Pinpoint the cell where the given text exists, returning its [x, y] midpoint coordinate. 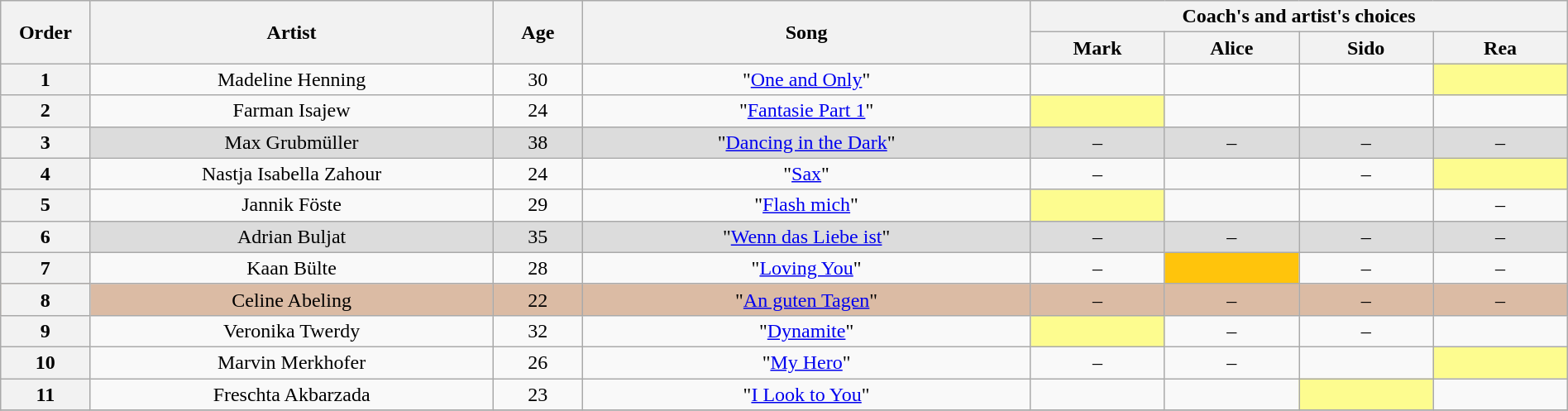
Adrian Buljat [291, 237]
Max Grubmüller [291, 142]
2 [45, 111]
7 [45, 268]
Sido [1365, 48]
"Dynamite" [806, 331]
Kaan Bülte [291, 268]
Nastja Isabella Zahour [291, 174]
Jannik Föste [291, 205]
Song [806, 32]
4 [45, 174]
8 [45, 299]
Farman Isajew [291, 111]
Rea [1500, 48]
"Fantasie Part 1" [806, 111]
"My Hero" [806, 362]
"Flash mich" [806, 205]
Freschta Akbarzada [291, 394]
38 [538, 142]
Order [45, 32]
26 [538, 362]
6 [45, 237]
Coach's and artist's choices [1299, 17]
1 [45, 79]
30 [538, 79]
"Dancing in the Dark" [806, 142]
3 [45, 142]
9 [45, 331]
5 [45, 205]
23 [538, 394]
Celine Abeling [291, 299]
"I Look to You" [806, 394]
Marvin Merkhofer [291, 362]
10 [45, 362]
32 [538, 331]
"One and Only" [806, 79]
Artist [291, 32]
"Sax" [806, 174]
28 [538, 268]
Madeline Henning [291, 79]
22 [538, 299]
35 [538, 237]
"Wenn das Liebe ist" [806, 237]
Mark [1097, 48]
29 [538, 205]
11 [45, 394]
"An guten Tagen" [806, 299]
Veronika Twerdy [291, 331]
"Loving You" [806, 268]
Age [538, 32]
Alice [1231, 48]
